For the text-containing cell, return its midpoint in (X, Y) coordinate format. 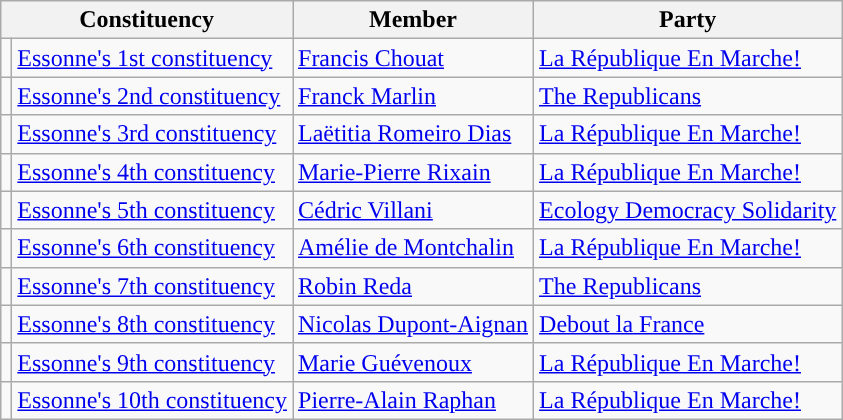
Essonne's 8th constituency (152, 324)
Essonne's 2nd constituency (152, 96)
Franck Marlin (412, 96)
Constituency (147, 20)
Essonne's 4th constituency (152, 172)
Debout la France (688, 324)
Cédric Villani (412, 210)
Essonne's 7th constituency (152, 286)
Essonne's 9th constituency (152, 362)
Robin Reda (412, 286)
Nicolas Dupont-Aignan (412, 324)
Ecology Democracy Solidarity (688, 210)
Laëtitia Romeiro Dias (412, 134)
Essonne's 5th constituency (152, 210)
Essonne's 6th constituency (152, 248)
Party (688, 20)
Amélie de Montchalin (412, 248)
Marie Guévenoux (412, 362)
Essonne's 3rd constituency (152, 134)
Marie-Pierre Rixain (412, 172)
Pierre-Alain Raphan (412, 400)
Member (412, 20)
Essonne's 10th constituency (152, 400)
Francis Chouat (412, 58)
Essonne's 1st constituency (152, 58)
